Provide the [X, Y] coordinate of the cell's center where the given text is located.  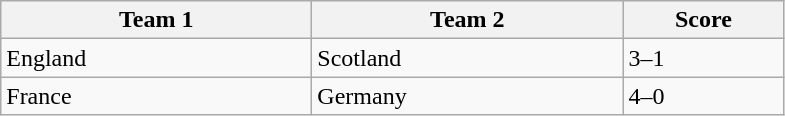
Germany [468, 96]
England [156, 58]
France [156, 96]
3–1 [704, 58]
4–0 [704, 96]
Team 1 [156, 20]
Scotland [468, 58]
Score [704, 20]
Team 2 [468, 20]
